Output the (X, Y) coordinate of the center of the cell containing the given text.  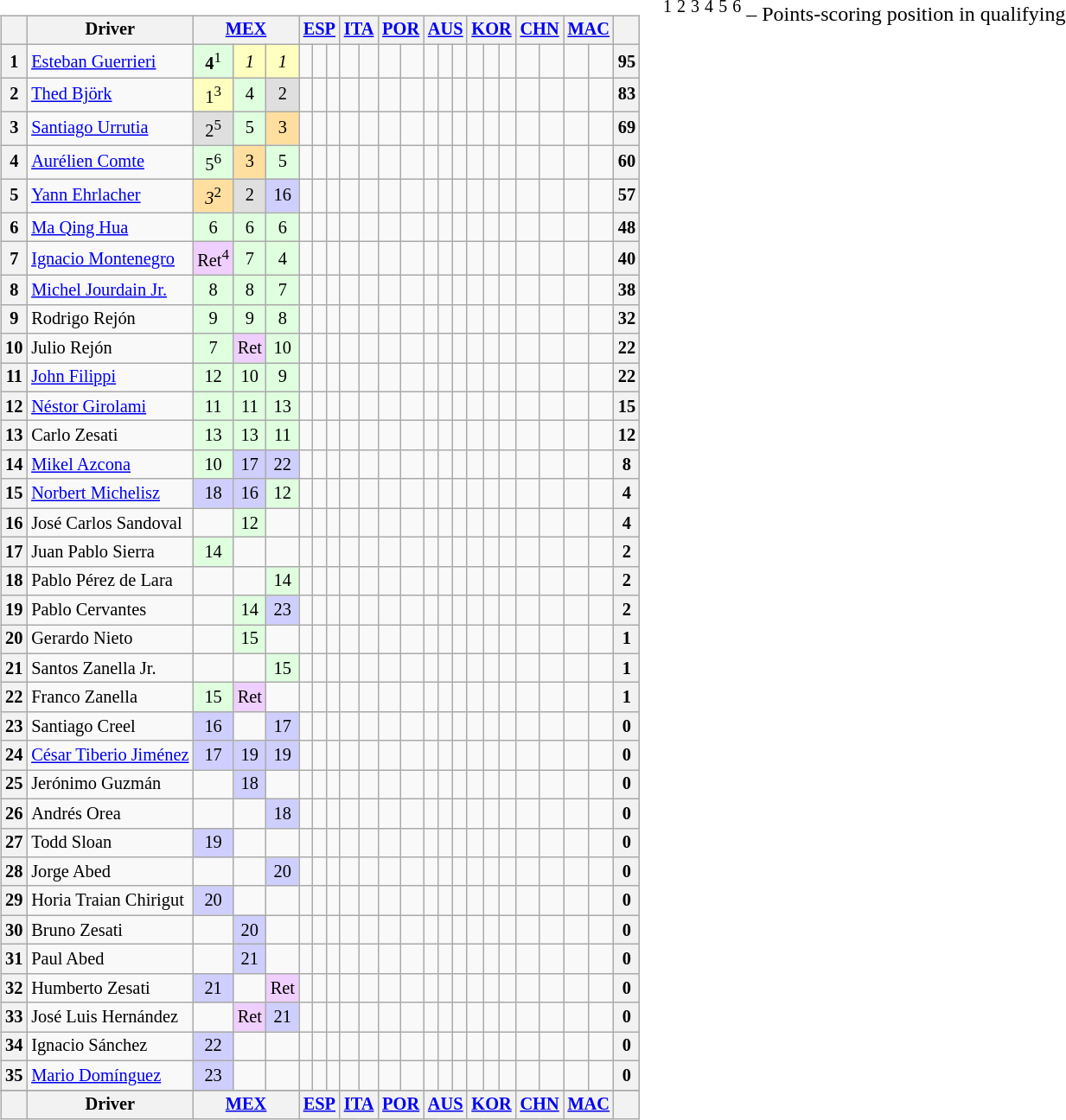
30 (14, 930)
Jerónimo Guzmán (110, 785)
Mikel Azcona (110, 465)
Todd Sloan (110, 843)
Esteban Guerrieri (110, 60)
35 (14, 1075)
83 (627, 95)
26 (14, 813)
31 (14, 959)
29 (14, 900)
Franco Zanella (110, 697)
Santiago Urrutia (110, 128)
Norbert Michelisz (110, 493)
Ret4 (213, 259)
Aurélien Comte (110, 162)
48 (627, 227)
Thed Björk (110, 95)
40 (627, 259)
38 (627, 290)
24 (14, 755)
Santos Zanella Jr. (110, 668)
Rodrigo Rejón (110, 319)
Ma Qing Hua (110, 227)
Pablo Pérez de Lara (110, 581)
Julio Rejón (110, 348)
Carlo Zesati (110, 436)
57 (627, 195)
Ignacio Sánchez (110, 1047)
69 (627, 128)
Humberto Zesati (110, 988)
Bruno Zesati (110, 930)
60 (627, 162)
41 (213, 60)
Horia Traian Chirigut (110, 900)
Jorge Abed (110, 872)
Pablo Cervantes (110, 610)
Andrés Orea (110, 813)
Michel Jourdain Jr. (110, 290)
95 (627, 60)
Gerardo Nieto (110, 640)
John Filippi (110, 378)
Néstor Girolami (110, 406)
Yann Ehrlacher (110, 195)
Mario Domínguez (110, 1075)
José Carlos Sandoval (110, 523)
Juan Pablo Sierra (110, 552)
Ignacio Montenegro (110, 259)
Santiago Creel (110, 727)
34 (14, 1047)
56 (213, 162)
33 (14, 1017)
27 (14, 843)
Paul Abed (110, 959)
28 (14, 872)
José Luis Hernández (110, 1017)
César Tiberio Jiménez (110, 755)
